Determine the (x, y) coordinate at the center of the cell enclosing the given text.  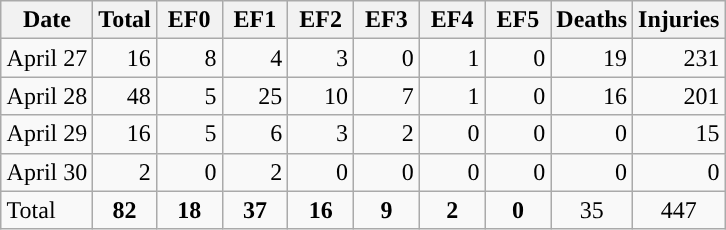
18 (189, 210)
EF4 (452, 20)
35 (592, 210)
EF2 (321, 20)
8 (189, 58)
25 (255, 96)
10 (321, 96)
April 28 (47, 96)
231 (679, 58)
EF3 (387, 20)
April 29 (47, 134)
Deaths (592, 20)
201 (679, 96)
EF1 (255, 20)
48 (125, 96)
37 (255, 210)
Date (47, 20)
EF0 (189, 20)
April 30 (47, 172)
4 (255, 58)
6 (255, 134)
19 (592, 58)
Injuries (679, 20)
7 (387, 96)
82 (125, 210)
447 (679, 210)
EF5 (518, 20)
April 27 (47, 58)
9 (387, 210)
15 (679, 134)
